Return [x, y] of the center of cell containing provided text 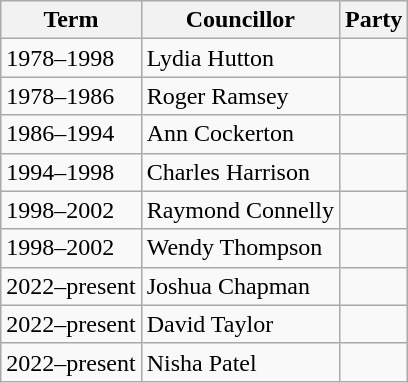
1978–1998 [71, 58]
Lydia Hutton [240, 58]
Raymond Connelly [240, 210]
Ann Cockerton [240, 134]
Joshua Chapman [240, 286]
Charles Harrison [240, 172]
1986–1994 [71, 134]
Party [374, 20]
1978–1986 [71, 96]
1994–1998 [71, 172]
Nisha Patel [240, 362]
Roger Ramsey [240, 96]
David Taylor [240, 324]
Councillor [240, 20]
Term [71, 20]
Wendy Thompson [240, 248]
